Pinpoint the cell where the given text exists, returning its (x, y) midpoint coordinate. 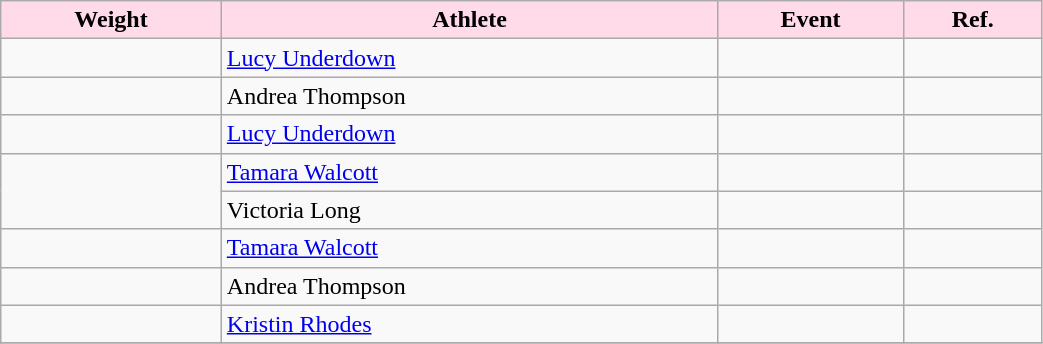
Kristin Rhodes (469, 324)
Weight (112, 20)
Ref. (972, 20)
Victoria Long (469, 210)
Event (811, 20)
Athlete (469, 20)
